Locate the cell with the specified text and output its [x, y] center coordinate. 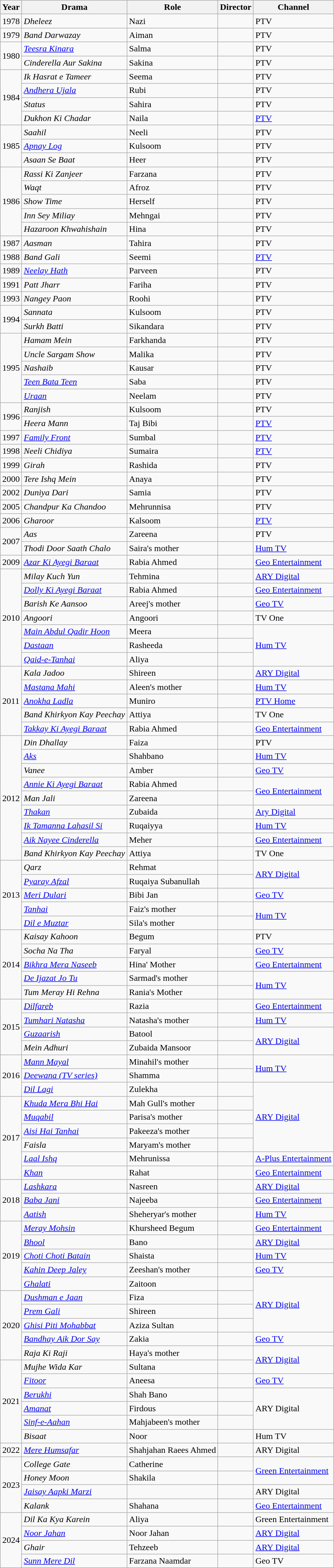
Ik Tamanna Lahasil Si [74, 826]
2011 [11, 701]
2012 [11, 798]
Patt Jharr [74, 285]
Seema [173, 77]
Muniro [173, 701]
2019 [11, 1256]
Aas [74, 534]
2022 [11, 1450]
Meera [173, 632]
2013 [11, 895]
2009 [11, 562]
De Ijazat Jo Tu [74, 978]
Raja Ki Raji [74, 1353]
Khursheed Begum [173, 1228]
Milay Kuch Yun [74, 576]
Rasheeda [173, 645]
Tehmina [173, 576]
Pakeeza's mother [173, 1131]
Ghisi Piti Mohabbat [74, 1325]
Minahil's mother [173, 1062]
Gharoor [74, 520]
Aks [74, 756]
Rassi Ki Zanjeer [74, 174]
Khan [74, 1173]
Faryal [173, 951]
Shaista [173, 1256]
Choti Choti Batain [74, 1256]
Ranjish [74, 410]
College Gate [74, 1464]
1979 [11, 35]
Neeli Chidiya [74, 451]
Tehzeeb [173, 1547]
Sikandara [173, 326]
Cinderella Aur Sakina [74, 63]
Neeli [173, 132]
Rashida [173, 465]
Tumhari Natasha [74, 1020]
Mehrunnisa [173, 507]
Malika [173, 354]
Firdous [173, 1408]
Channel [294, 7]
Natasha's mother [173, 1020]
Meher [173, 839]
1980 [11, 56]
Band Darwazay [74, 35]
Zaitoon [173, 1283]
Sunn Mere Dil [74, 1561]
Neelam [173, 395]
Nashaib [74, 368]
2015 [11, 1027]
Hazaroon Khwahishain [74, 229]
Roohi [173, 299]
Azar Ki Ayegi Baraat [74, 562]
Year [11, 7]
Zubaida [173, 812]
2023 [11, 1485]
Zubaida Mansoor [173, 1048]
Shahana [173, 1506]
Teen Bata Teen [74, 382]
2024 [11, 1540]
Takkay Ki Ayegi Baraat [74, 729]
Director [235, 7]
Afroz [173, 188]
2016 [11, 1076]
Kala Jadoo [74, 673]
Sakina [173, 63]
2002 [11, 493]
Seemi [173, 257]
Areej's mother [173, 604]
Nasreen [173, 1186]
1987 [11, 243]
Status [74, 104]
Zakia [173, 1339]
Apnay Log [74, 146]
Tum Meray Hi Rehna [74, 992]
Uraan [74, 395]
Deewana (TV series) [74, 1076]
Sinf-e-Aahan [74, 1422]
Faiza [173, 742]
Aasman [74, 243]
Mehngai [173, 215]
Shah Bano [173, 1395]
2014 [11, 964]
Parisa's mother [173, 1117]
Waqt [74, 188]
Saba [173, 382]
Ruqaiyya [173, 826]
Meray Mohsin [74, 1228]
Farzana [173, 174]
Rahat [173, 1173]
Samia [173, 493]
Aleen's mother [173, 687]
Thakan [74, 812]
Farzana Naamdar [173, 1561]
Rehmat [173, 867]
Aiman [173, 35]
Mujhe Wida Kar [74, 1367]
2018 [11, 1200]
Sumbal [173, 437]
Meri Dulari [74, 895]
Ary Digital [294, 812]
Sheheryar's mother [173, 1214]
Tahira [173, 243]
Kalank [74, 1506]
Nazi [173, 21]
Aziza Sultan [173, 1325]
Main Abdul Qadir Hoon [74, 632]
Nangey Paon [74, 299]
Heera Mann [74, 424]
1993 [11, 299]
Mann Mayal [74, 1062]
Najeeba [173, 1200]
Faiz's mother [173, 909]
Dheleez [74, 21]
Khuda Mera Bhi Hai [74, 1103]
Sahira [173, 104]
Baba Jani [74, 1200]
Dukhon Ki Chadar [74, 118]
Surkh Batti [74, 326]
Catherine [173, 1464]
Mein Adhuri [74, 1048]
1994 [11, 319]
Dilfareb [74, 1006]
Anaya [173, 479]
Fariha [173, 285]
Rubi [173, 90]
Noor [173, 1436]
2006 [11, 520]
Parveen [173, 271]
Bikhra Mera Naseeb [74, 964]
1997 [11, 437]
Begum [173, 937]
Laal Ishq [74, 1159]
Bhool [74, 1242]
Mere Humsafar [74, 1450]
Shamma [173, 1076]
Maryam's mother [173, 1145]
Man Jali [74, 798]
Rania's Mother [173, 992]
1986 [11, 202]
Aik Nayee Cinderella [74, 839]
Thodi Door Saath Chalo [74, 548]
Bisaat [74, 1436]
Salma [173, 49]
Vanee [74, 770]
Din Dhallay [74, 742]
Sannata [74, 312]
Aatish [74, 1214]
Razia [173, 1006]
Tanhai [74, 909]
Sumaira [173, 451]
Dil Lagi [74, 1089]
Amanat [74, 1408]
Kausar [173, 368]
Kaisay Kahoon [74, 937]
Aneesa [173, 1381]
1998 [11, 451]
Faisla [74, 1145]
Hina' Mother [173, 964]
Girah [74, 465]
Ruqaiya Subanullah [173, 881]
Tere Ishq Mein [74, 479]
Amber [173, 770]
Andhera Ujala [74, 90]
Asaan Se Baat [74, 160]
Qaid-e-Tanhai [74, 659]
Barish Ke Aansoo [74, 604]
Pyaray Afzal [74, 881]
Shakila [173, 1478]
Lashkara [74, 1186]
2017 [11, 1138]
Anokha Ladla [74, 701]
Zeeshan's mother [173, 1269]
1984 [11, 97]
Berukhi [74, 1395]
Bano [173, 1242]
Muqabil [74, 1117]
Shahbano [173, 756]
Sultana [173, 1367]
PTV Home [294, 701]
Sila's mother [173, 923]
Dastaan [74, 645]
1995 [11, 368]
Shahjahan Raees Ahmed [173, 1450]
Duniya Dari [74, 493]
Socha Na Tha [74, 951]
2010 [11, 617]
Fitoor [74, 1381]
Naila [173, 118]
Hina [173, 229]
Fiza [173, 1298]
Sarmad's mother [173, 978]
Ghalati [74, 1283]
Neelay Hath [74, 271]
Zulekha [173, 1089]
Inn Sey Miliay [74, 215]
Drama [74, 7]
1985 [11, 146]
Saahil [74, 132]
Farkhanda [173, 340]
Bandhay Aik Dor Say [74, 1339]
Qarz [74, 867]
2020 [11, 1325]
Dushman e Jaan [74, 1298]
1996 [11, 417]
Dil e Muztar [74, 923]
2007 [11, 541]
Prem Gali [74, 1311]
Annie Ki Ayegi Baraat [74, 784]
Herself [173, 202]
Guzaarish [74, 1034]
Mastana Mahi [74, 687]
2000 [11, 479]
2005 [11, 507]
2021 [11, 1401]
Honey Moon [74, 1478]
Show Time [74, 202]
Family Front [74, 437]
Mahjabeen's mother [173, 1422]
Saira's mother [173, 548]
Haya's mother [173, 1353]
1989 [11, 271]
Chandpur Ka Chandoo [74, 507]
Jaisay Aapki Marzi [74, 1491]
Aisi Hai Tanhai [74, 1131]
Mah Gull's mother [173, 1103]
Dil Ka Kya Karein [74, 1520]
Mehrunissa [173, 1159]
1991 [11, 285]
Bibi Jan [173, 895]
Uncle Sargam Show [74, 354]
Kalsoom [173, 520]
Role [173, 7]
Ik Hasrat e Tameer [74, 77]
Dolly Ki Ayegi Baraat [74, 590]
Batool [173, 1034]
1978 [11, 21]
Kahin Deep Jaley [74, 1269]
1988 [11, 257]
1999 [11, 465]
Taj Bibi [173, 424]
Band Gali [74, 257]
Heer [173, 160]
Ghair [74, 1547]
A-Plus Entertainment [294, 1159]
Teesra Kinara [74, 49]
Hamam Mein [74, 340]
